Provide the [x, y] coordinate of the cell's center where the given text is located.  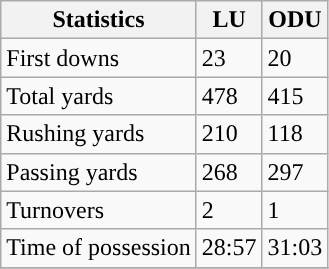
Passing yards [99, 172]
23 [229, 58]
LU [229, 20]
Rushing yards [99, 134]
415 [295, 96]
210 [229, 134]
31:03 [295, 248]
Statistics [99, 20]
First downs [99, 58]
297 [295, 172]
1 [295, 210]
ODU [295, 20]
Time of possession [99, 248]
118 [295, 134]
28:57 [229, 248]
478 [229, 96]
268 [229, 172]
20 [295, 58]
Turnovers [99, 210]
2 [229, 210]
Total yards [99, 96]
